Scan for the cell matching the given text and deliver its [x, y] coordinate at center. 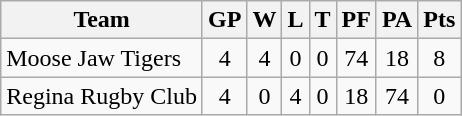
GP [224, 20]
L [296, 20]
Team [102, 20]
Moose Jaw Tigers [102, 58]
Regina Rugby Club [102, 96]
8 [440, 58]
PF [356, 20]
Pts [440, 20]
W [264, 20]
T [322, 20]
PA [396, 20]
